Determine the (x, y) coordinate at the center of the cell enclosing the given text.  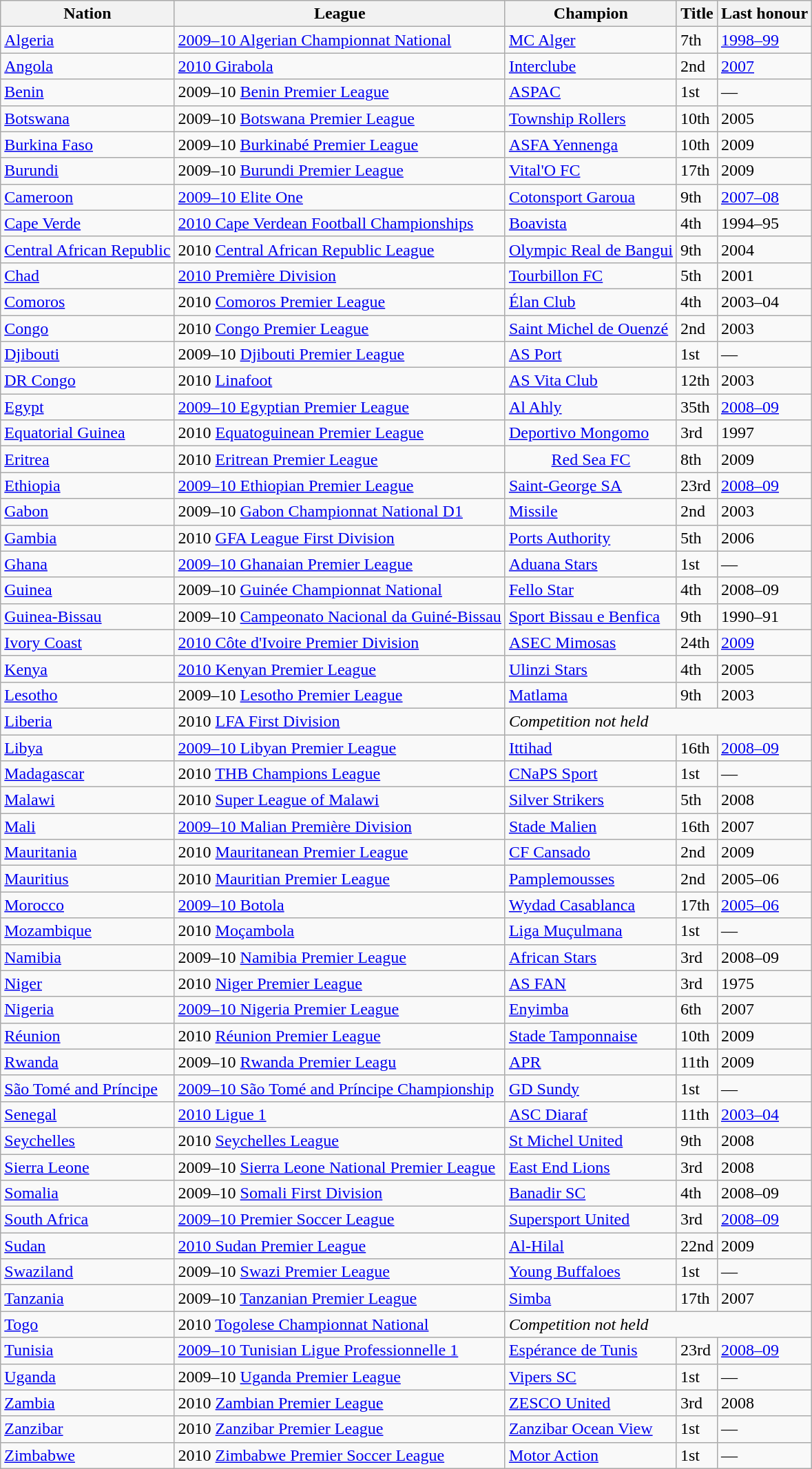
2009–10 Ghanaian Premier League (340, 564)
1994–95 (764, 223)
Banadir SC (591, 1194)
APR (591, 1062)
2009–10 Egyptian Premier League (340, 407)
2009–10 Tanzanian Premier League (340, 1298)
2010 Mauritian Premier League (340, 879)
Young Buffaloes (591, 1272)
Stade Tamponnaise (591, 1036)
African Stars (591, 957)
2010 Moçambola (340, 931)
Zanzibar (87, 1429)
Burundi (87, 171)
ASC Diaraf (591, 1114)
2009–10 Namibia Premier League (340, 957)
Tourbillon FC (591, 275)
2009–10 Malian Première Division (340, 826)
Tunisia (87, 1351)
1990–91 (764, 616)
Rwanda (87, 1062)
ASPAC (591, 92)
Egypt (87, 407)
2009–10 Burundi Premier League (340, 171)
2009–10 Botola (340, 905)
League (340, 14)
Ports Authority (591, 538)
Ivory Coast (87, 643)
Djibouti (87, 355)
Guinea-Bissau (87, 616)
Madagascar (87, 774)
2010 Congo Premier League (340, 329)
Cape Verde (87, 223)
Fello Star (591, 590)
Ittihad (591, 747)
Al Ahly (591, 407)
Enyimba (591, 1010)
2010 Côte d'Ivoire Premier Division (340, 643)
Silver Strikers (591, 800)
Simba (591, 1298)
Malawi (87, 800)
2006 (764, 538)
2010 Togolese Championnat National (340, 1324)
2009–10 Burkinabé Premier League (340, 145)
Cameroon (87, 197)
2010 Kenyan Premier League (340, 669)
2009–10 Benin Premier League (340, 92)
Sierra Leone (87, 1167)
Mauritania (87, 853)
2010 Sudan Premier League (340, 1246)
Title (697, 14)
2010 Première Division (340, 275)
Swaziland (87, 1272)
Niger (87, 983)
GD Sundy (591, 1088)
2009–10 Ethiopian Premier League (340, 486)
2009–10 São Tomé and Príncipe Championship (340, 1088)
2001 (764, 275)
Gabon (87, 512)
Élan Club (591, 302)
Missile (591, 512)
Nation (87, 14)
2009–10 Somali First Division (340, 1194)
Burkina Faso (87, 145)
CF Cansado (591, 853)
6th (697, 1010)
Central African Republic (87, 249)
2010 Réunion Premier League (340, 1036)
2009–10 Elite One (340, 197)
Eritrea (87, 459)
Sport Bissau e Benfica (591, 616)
2009–10 Djibouti Premier League (340, 355)
2009–10 Nigeria Premier League (340, 1010)
ASEC Mimosas (591, 643)
East End Lions (591, 1167)
Aduana Stars (591, 564)
2009–10 Campeonato Nacional da Guiné-Bissau (340, 616)
Gambia (87, 538)
1998–99 (764, 40)
Saint-George SA (591, 486)
2004 (764, 249)
São Tomé and Príncipe (87, 1088)
2009–10 Libyan Premier League (340, 747)
Réunion (87, 1036)
Equatorial Guinea (87, 433)
AS Port (591, 355)
2009–10 Swazi Premier League (340, 1272)
2009–10 Tunisian Ligue Professionnelle 1 (340, 1351)
2010 Comoros Premier League (340, 302)
2010 Cape Verdean Football Championships (340, 223)
Somalia (87, 1194)
2010 Eritrean Premier League (340, 459)
Comoros (87, 302)
2010 GFA League First Division (340, 538)
Vital'O FC (591, 171)
2009–10 Algerian Championnat National (340, 40)
Namibia (87, 957)
2009–10 Gabon Championnat National D1 (340, 512)
2010 Seychelles League (340, 1140)
35th (697, 407)
2009–10 Guinée Championnat National (340, 590)
DR Congo (87, 381)
2010 LFA First Division (340, 721)
St Michel United (591, 1140)
24th (697, 643)
2010 Zambian Premier League (340, 1403)
Ghana (87, 564)
Nigeria (87, 1010)
2010 Zanzibar Premier League (340, 1429)
Morocco (87, 905)
22nd (697, 1246)
Benin (87, 92)
AS FAN (591, 983)
Supersport United (591, 1220)
Red Sea FC (591, 459)
Mozambique (87, 931)
2010 Equatoguinean Premier League (340, 433)
Stade Malien (591, 826)
Libya (87, 747)
Matlama (591, 695)
Ulinzi Stars (591, 669)
Botswana (87, 118)
Angola (87, 66)
South Africa (87, 1220)
Last honour (764, 14)
2010 Zimbabwe Premier Soccer League (340, 1455)
8th (697, 459)
Champion (591, 14)
Mauritius (87, 879)
ASFA Yennenga (591, 145)
2009–10 Lesotho Premier League (340, 695)
2010 Ligue 1 (340, 1114)
Togo (87, 1324)
Algeria (87, 40)
Olympic Real de Bangui (591, 249)
Mali (87, 826)
Uganda (87, 1377)
Senegal (87, 1114)
Cotonsport Garoua (591, 197)
Ethiopia (87, 486)
2010 Super League of Malawi (340, 800)
1997 (764, 433)
1975 (764, 983)
Pamplemousses (591, 879)
Congo (87, 329)
2009–10 Rwanda Premier Leagu (340, 1062)
2010 Niger Premier League (340, 983)
Seychelles (87, 1140)
2009–10 Uganda Premier League (340, 1377)
7th (697, 40)
Vipers SC (591, 1377)
12th (697, 381)
2009–10 Sierra Leone National Premier League (340, 1167)
Zambia (87, 1403)
2010 Girabola (340, 66)
MC Alger (591, 40)
Wydad Casablanca (591, 905)
Liberia (87, 721)
2010 Mauritanean Premier League (340, 853)
2009–10 Botswana Premier League (340, 118)
2010 Linafoot (340, 381)
Motor Action (591, 1455)
CNaPS Sport (591, 774)
Guinea (87, 590)
Zanzibar Ocean View (591, 1429)
2010 THB Champions League (340, 774)
Interclube (591, 66)
Chad (87, 275)
Espérance de Tunis (591, 1351)
Zimbabwe (87, 1455)
2009–10 Premier Soccer League (340, 1220)
Al-Hilal (591, 1246)
Liga Muçulmana (591, 931)
Lesotho (87, 695)
ZESCO United (591, 1403)
Kenya (87, 669)
2007–08 (764, 197)
Boavista (591, 223)
Saint Michel de Ouenzé (591, 329)
AS Vita Club (591, 381)
Tanzania (87, 1298)
2010 Central African Republic League (340, 249)
Deportivo Mongomo (591, 433)
Township Rollers (591, 118)
Sudan (87, 1246)
